Pinpoint the cell where the given text exists, returning its [X, Y] midpoint coordinate. 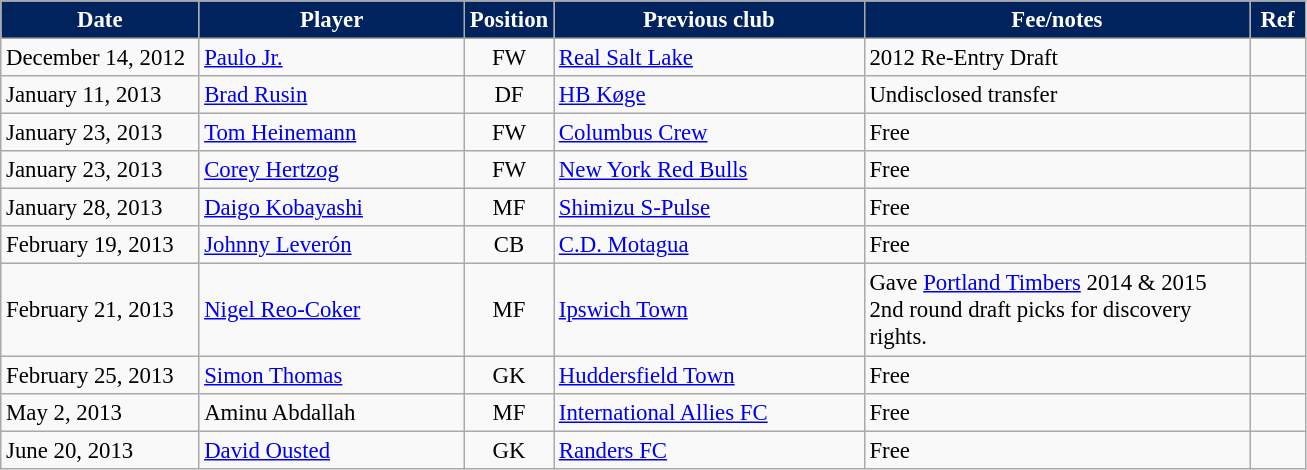
Player [332, 20]
International Allies FC [710, 412]
Ref [1278, 20]
Position [508, 20]
HB Køge [710, 95]
Daigo Kobayashi [332, 208]
Aminu Abdallah [332, 412]
December 14, 2012 [100, 58]
February 19, 2013 [100, 245]
Nigel Reo-Coker [332, 310]
Corey Hertzog [332, 170]
Simon Thomas [332, 375]
Tom Heinemann [332, 133]
Columbus Crew [710, 133]
February 21, 2013 [100, 310]
DF [508, 95]
2012 Re-Entry Draft [1057, 58]
David Ousted [332, 450]
Huddersfield Town [710, 375]
C.D. Motagua [710, 245]
Ipswich Town [710, 310]
January 11, 2013 [100, 95]
Gave Portland Timbers 2014 & 2015 2nd round draft picks for discovery rights. [1057, 310]
Paulo Jr. [332, 58]
February 25, 2013 [100, 375]
January 28, 2013 [100, 208]
Previous club [710, 20]
New York Red Bulls [710, 170]
May 2, 2013 [100, 412]
Undisclosed transfer [1057, 95]
CB [508, 245]
Fee/notes [1057, 20]
Shimizu S-Pulse [710, 208]
Date [100, 20]
Randers FC [710, 450]
Real Salt Lake [710, 58]
Brad Rusin [332, 95]
June 20, 2013 [100, 450]
Johnny Leverón [332, 245]
